Capture the cell that displays the provided text and extract its [x, y] central coordinate. 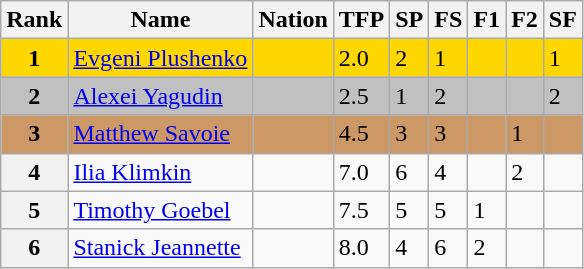
SF [562, 20]
Nation [293, 20]
7.5 [361, 210]
Name [160, 20]
Matthew Savoie [160, 134]
TFP [361, 20]
2.0 [361, 58]
8.0 [361, 248]
F1 [487, 20]
7.0 [361, 172]
2.5 [361, 96]
Rank [34, 20]
4.5 [361, 134]
FS [448, 20]
Evgeni Plushenko [160, 58]
SP [410, 20]
Timothy Goebel [160, 210]
Ilia Klimkin [160, 172]
Alexei Yagudin [160, 96]
F2 [525, 20]
Stanick Jeannette [160, 248]
